Capture the cell that displays the provided text and extract its [X, Y] central coordinate. 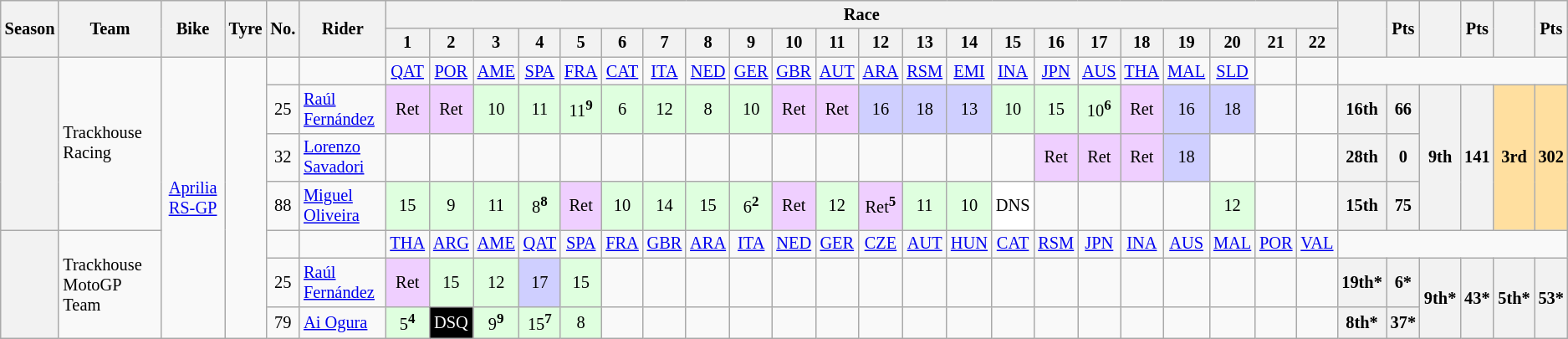
HUN [969, 244]
9th* [1440, 298]
Bike [192, 28]
106 [1099, 109]
3rd [1514, 157]
15th [1361, 206]
7 [665, 43]
119 [580, 109]
5 [580, 43]
22 [1316, 43]
Lorenzo Savadori [343, 157]
19th* [1361, 282]
20 [1233, 43]
43* [1477, 298]
Miguel Oliveira [343, 206]
75 [1403, 206]
Ai Ogura [343, 323]
Trackhouse Racing [110, 144]
302 [1551, 157]
8th* [1361, 323]
DNS [1013, 206]
0 [1403, 157]
Season [30, 28]
28th [1361, 157]
6* [1403, 282]
141 [1477, 157]
1 [407, 43]
VAL [1316, 244]
19 [1186, 43]
3 [497, 43]
66 [1403, 109]
EMI [969, 71]
Rider [343, 28]
Ret5 [881, 206]
Race [861, 14]
37* [1403, 323]
4 [540, 43]
21 [1276, 43]
No. [283, 28]
32 [283, 157]
Team [110, 28]
53* [1551, 298]
Aprilia RS-GP [192, 198]
99 [497, 323]
2 [452, 43]
SLD [1233, 71]
157 [540, 323]
62 [751, 206]
79 [283, 323]
5th* [1514, 298]
54 [407, 323]
16th [1361, 109]
CZE [881, 244]
ARG [452, 244]
DSQ [452, 323]
9th [1440, 157]
Tyre [246, 28]
Trackhouse MotoGP Team [110, 284]
